Return (X, Y) of the center of cell containing provided text 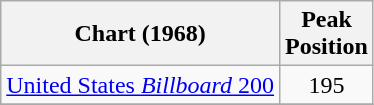
195 (327, 85)
PeakPosition (327, 34)
Chart (1968) (140, 34)
United States Billboard 200 (140, 85)
